Provide the (x, y) coordinate of the cell's center where the given text is located.  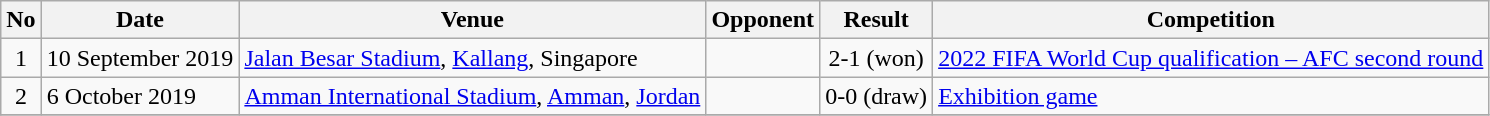
Opponent (763, 20)
1 (21, 58)
Competition (1211, 20)
2022 FIFA World Cup qualification – AFC second round (1211, 58)
Result (876, 20)
0-0 (draw) (876, 96)
No (21, 20)
Date (140, 20)
2-1 (won) (876, 58)
2 (21, 96)
Amman International Stadium, Amman, Jordan (472, 96)
Exhibition game (1211, 96)
Venue (472, 20)
10 September 2019 (140, 58)
Jalan Besar Stadium, Kallang, Singapore (472, 58)
6 October 2019 (140, 96)
